Determine the [X, Y] coordinate at the center of the cell enclosing the given text.  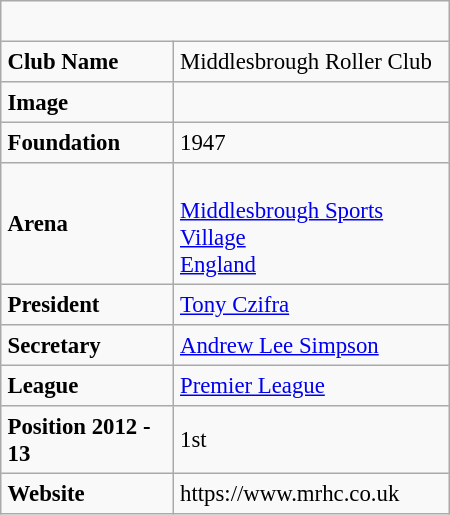
Andrew Lee Simpson [311, 345]
Tony Czifra [311, 304]
1st [311, 440]
Image [87, 102]
League [87, 385]
Arena [87, 224]
Middlesbrough Roller Club [311, 61]
Club Name [87, 61]
Position 2012 - 13 [87, 440]
https://www.mrhc.co.uk [311, 493]
Premier League [311, 385]
Website [87, 493]
Secretary [87, 345]
Middlesbrough Sports Village England [311, 224]
President [87, 304]
Foundation [87, 142]
1947 [311, 142]
